Search for the cell housing the specified text and yield its [x, y] center coordinate. 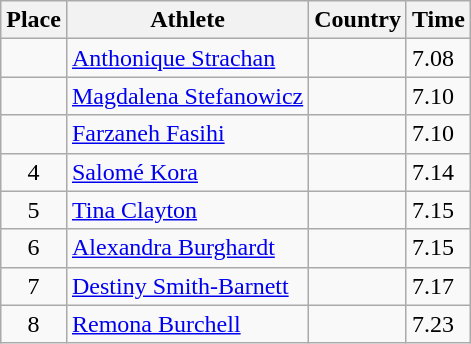
Tina Clayton [187, 210]
8 [34, 324]
4 [34, 172]
Magdalena Stefanowicz [187, 96]
5 [34, 210]
Country [358, 20]
Alexandra Burghardt [187, 248]
7.17 [438, 286]
Anthonique Strachan [187, 58]
7 [34, 286]
7.08 [438, 58]
Farzaneh Fasihi [187, 134]
Remona Burchell [187, 324]
7.14 [438, 172]
Time [438, 20]
7.23 [438, 324]
Destiny Smith-Barnett [187, 286]
Place [34, 20]
Athlete [187, 20]
Salomé Kora [187, 172]
6 [34, 248]
